Pinpoint the cell where the given text exists, returning its (x, y) midpoint coordinate. 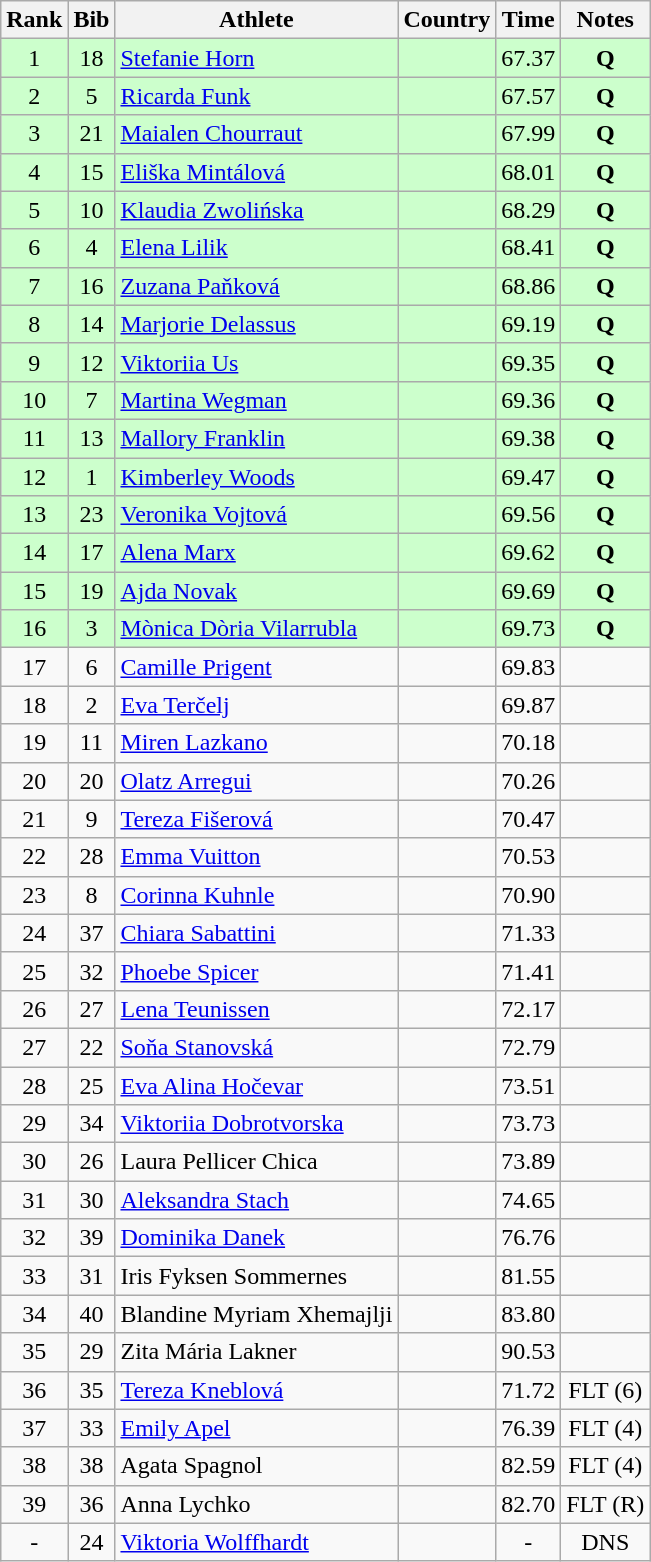
Chiara Sabattini (256, 933)
67.57 (528, 96)
Iris Fyksen Sommernes (256, 1276)
Kimberley Woods (256, 477)
Tereza Fišerová (256, 819)
71.41 (528, 971)
73.89 (528, 1162)
71.72 (528, 1390)
Time (528, 20)
73.73 (528, 1124)
67.37 (528, 58)
69.83 (528, 667)
70.47 (528, 819)
Maialen Chourraut (256, 134)
Viktoriia Us (256, 362)
Camille Prigent (256, 667)
Klaudia Zwolińska (256, 210)
DNS (606, 1542)
Ricarda Funk (256, 96)
70.53 (528, 857)
70.18 (528, 743)
70.90 (528, 895)
71.33 (528, 933)
Marjorie Delassus (256, 324)
Alena Marx (256, 553)
69.19 (528, 324)
69.56 (528, 515)
76.76 (528, 1238)
Dominika Danek (256, 1238)
Emily Apel (256, 1428)
FLT (6) (606, 1390)
74.65 (528, 1200)
90.53 (528, 1352)
Aleksandra Stach (256, 1200)
40 (92, 1314)
Country (447, 20)
82.70 (528, 1504)
Bib (92, 20)
Athlete (256, 20)
Notes (606, 20)
FLT (R) (606, 1504)
68.29 (528, 210)
69.36 (528, 400)
Olatz Arregui (256, 781)
Rank (34, 20)
Laura Pellicer Chica (256, 1162)
Stefanie Horn (256, 58)
Soňa Stanovská (256, 1047)
72.79 (528, 1047)
Ajda Novak (256, 591)
Phoebe Spicer (256, 971)
Mònica Dòria Vilarrubla (256, 629)
76.39 (528, 1428)
70.26 (528, 781)
69.47 (528, 477)
Corinna Kuhnle (256, 895)
Elena Lilik (256, 248)
73.51 (528, 1085)
69.69 (528, 591)
Viktoria Wolffhardt (256, 1542)
72.17 (528, 1009)
69.87 (528, 705)
69.62 (528, 553)
Emma Vuitton (256, 857)
69.73 (528, 629)
69.38 (528, 438)
68.41 (528, 248)
Mallory Franklin (256, 438)
Veronika Vojtová (256, 515)
68.01 (528, 172)
Tereza Kneblová (256, 1390)
Lena Teunissen (256, 1009)
Miren Lazkano (256, 743)
Zuzana Paňková (256, 286)
Martina Wegman (256, 400)
68.86 (528, 286)
Eliška Mintálová (256, 172)
Eva Terčelj (256, 705)
67.99 (528, 134)
Viktoriia Dobrotvorska (256, 1124)
81.55 (528, 1276)
69.35 (528, 362)
Blandine Myriam Xhemajlji (256, 1314)
Agata Spagnol (256, 1466)
Zita Mária Lakner (256, 1352)
Anna Lychko (256, 1504)
82.59 (528, 1466)
83.80 (528, 1314)
Eva Alina Hočevar (256, 1085)
